Search for the cell housing the specified text and yield its (X, Y) center coordinate. 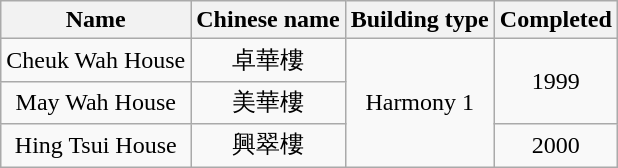
美華樓 (268, 102)
Building type (420, 20)
興翠樓 (268, 146)
Completed (556, 20)
May Wah House (96, 102)
Name (96, 20)
2000 (556, 146)
Cheuk Wah House (96, 60)
1999 (556, 82)
卓華樓 (268, 60)
Hing Tsui House (96, 146)
Chinese name (268, 20)
Harmony 1 (420, 103)
